Return (x, y) of the center of cell containing provided text 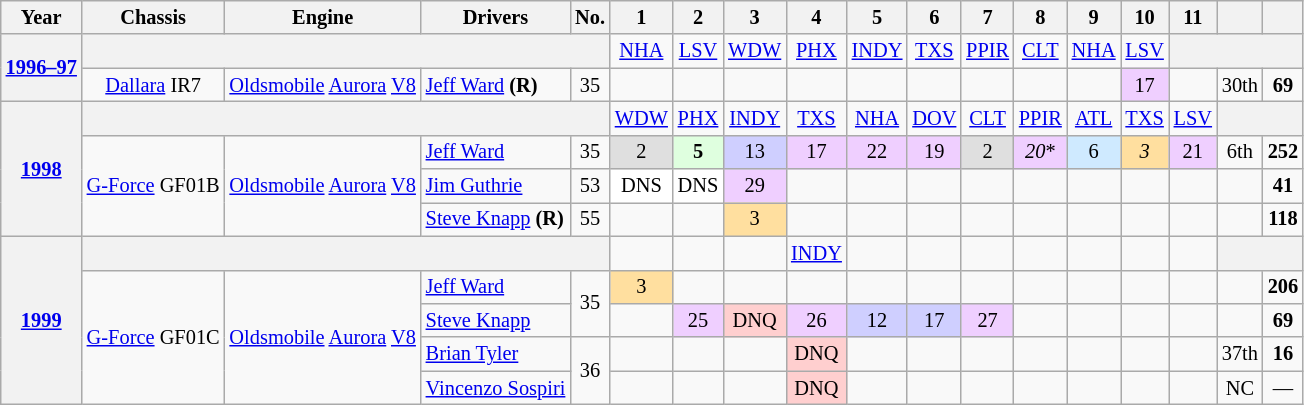
41 (1283, 186)
Brian Tyler (496, 354)
16 (1283, 354)
29 (754, 186)
Engine (323, 17)
30th (1240, 85)
9 (1094, 17)
55 (590, 219)
206 (1283, 287)
22 (878, 152)
Drivers (496, 17)
— (1283, 388)
G-Force GF01B (154, 186)
7 (988, 17)
1999 (42, 320)
21 (1193, 152)
No. (590, 17)
13 (754, 152)
NC (1240, 388)
19 (934, 152)
26 (816, 320)
53 (590, 186)
12 (878, 320)
DOV (934, 118)
1996–97 (42, 68)
252 (1283, 152)
G-Force GF01C (154, 338)
Vincenzo Sospiri (496, 388)
Jim Guthrie (496, 186)
Jeff Ward (R) (496, 85)
Chassis (154, 17)
4 (816, 17)
27 (988, 320)
Dallara IR7 (154, 85)
Year (42, 17)
11 (1193, 17)
36 (590, 370)
20* (1040, 152)
6th (1240, 152)
1 (642, 17)
1998 (42, 168)
ATL (1094, 118)
8 (1040, 17)
37th (1240, 354)
118 (1283, 219)
10 (1145, 17)
25 (698, 320)
Steve Knapp (496, 320)
Steve Knapp (R) (496, 219)
